Provide the (X, Y) coordinate of the cell's center where the given text is located.  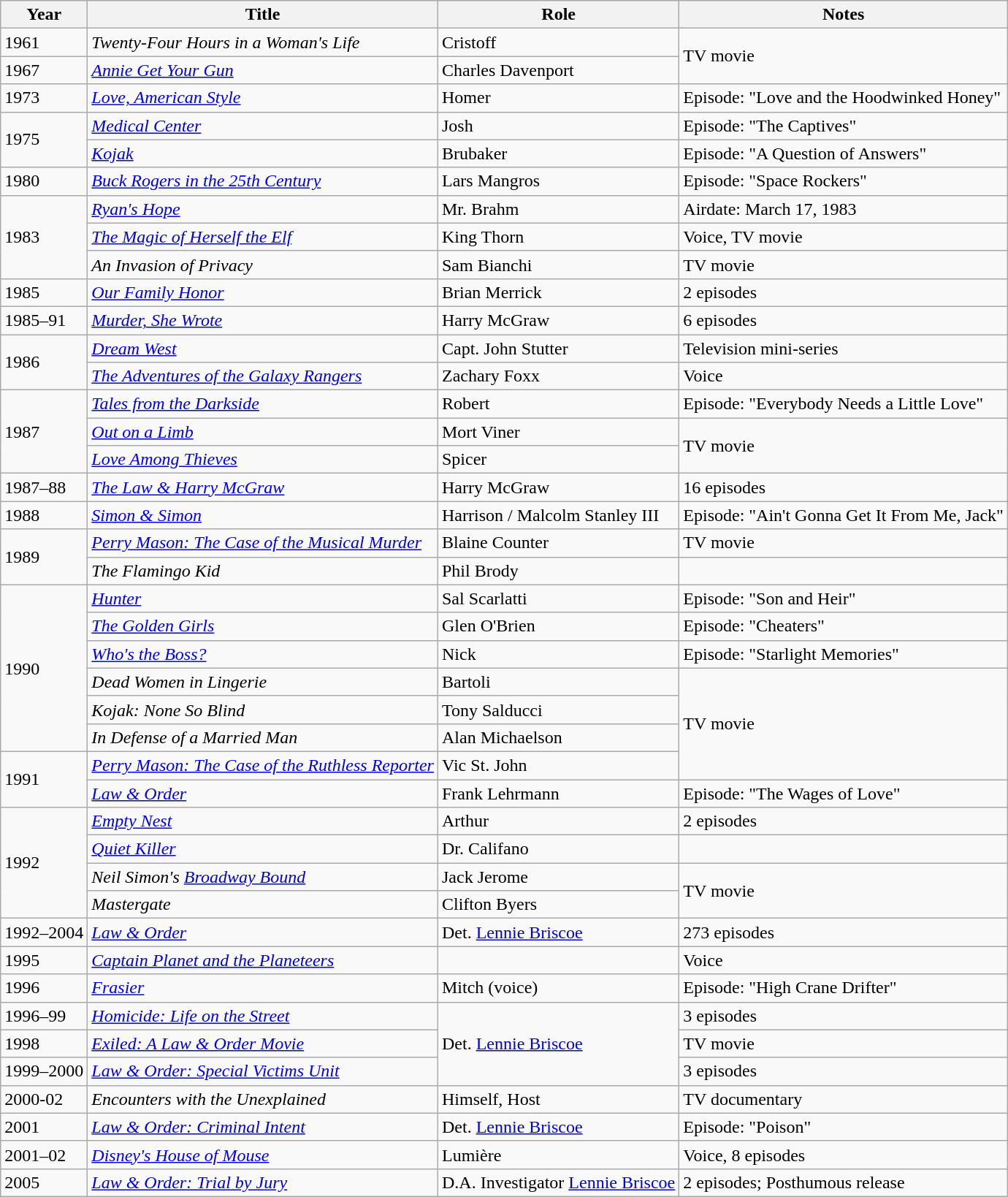
The Law & Harry McGraw (263, 487)
Frasier (263, 988)
Robert (558, 404)
An Invasion of Privacy (263, 265)
Episode: "Poison" (844, 1127)
1986 (44, 362)
Dead Women in Lingerie (263, 682)
Brian Merrick (558, 292)
Episode: "A Question of Answers" (844, 153)
Encounters with the Unexplained (263, 1099)
Episode: "The Captives" (844, 126)
Mr. Brahm (558, 209)
Capt. John Stutter (558, 349)
Episode: "Starlight Memories" (844, 654)
Television mini-series (844, 349)
Tales from the Darkside (263, 404)
Himself, Host (558, 1099)
1989 (44, 557)
1990 (44, 668)
Lars Mangros (558, 181)
Kojak (263, 153)
Arthur (558, 821)
Sam Bianchi (558, 265)
Captain Planet and the Planeteers (263, 960)
Year (44, 15)
2001 (44, 1127)
Frank Lehrmann (558, 793)
1975 (44, 140)
Neil Simon's Broadway Bound (263, 877)
Law & Order: Criminal Intent (263, 1127)
Simon & Simon (263, 515)
Tony Salducci (558, 710)
Episode: "Space Rockers" (844, 181)
Homer (558, 98)
In Defense of a Married Man (263, 737)
1967 (44, 70)
The Flamingo Kid (263, 571)
1995 (44, 960)
273 episodes (844, 932)
Mort Viner (558, 432)
Mastergate (263, 905)
Episode: "Son and Heir" (844, 598)
Lumière (558, 1155)
Dr. Califano (558, 849)
Law & Order: Special Victims Unit (263, 1071)
1999–2000 (44, 1071)
1987–88 (44, 487)
Harrison / Malcolm Stanley III (558, 515)
Dream West (263, 349)
Empty Nest (263, 821)
Law & Order: Trial by Jury (263, 1182)
2 episodes; Posthumous release (844, 1182)
Mitch (voice) (558, 988)
D.A. Investigator Lennie Briscoe (558, 1182)
Sal Scarlatti (558, 598)
The Adventures of the Galaxy Rangers (263, 376)
1961 (44, 42)
The Golden Girls (263, 626)
1991 (44, 779)
16 episodes (844, 487)
Blaine Counter (558, 543)
6 episodes (844, 320)
Bartoli (558, 682)
Zachary Foxx (558, 376)
Spicer (558, 460)
Homicide: Life on the Street (263, 1016)
Exiled: A Law & Order Movie (263, 1044)
1973 (44, 98)
Charles Davenport (558, 70)
The Magic of Herself the Elf (263, 237)
Medical Center (263, 126)
Buck Rogers in the 25th Century (263, 181)
Glen O'Brien (558, 626)
1996–99 (44, 1016)
1996 (44, 988)
Voice, 8 episodes (844, 1155)
Love, American Style (263, 98)
1992 (44, 863)
Episode: "The Wages of Love" (844, 793)
Role (558, 15)
Cristoff (558, 42)
Nick (558, 654)
Alan Michaelson (558, 737)
Hunter (263, 598)
Quiet Killer (263, 849)
1998 (44, 1044)
1985 (44, 292)
Episode: "Love and the Hoodwinked Honey" (844, 98)
1992–2004 (44, 932)
1983 (44, 237)
1987 (44, 432)
Episode: "Everybody Needs a Little Love" (844, 404)
Jack Jerome (558, 877)
Annie Get Your Gun (263, 70)
2000-02 (44, 1099)
Episode: "High Crane Drifter" (844, 988)
1985–91 (44, 320)
Title (263, 15)
Our Family Honor (263, 292)
Murder, She Wrote (263, 320)
Vic St. John (558, 765)
Love Among Thieves (263, 460)
1988 (44, 515)
Kojak: None So Blind (263, 710)
1980 (44, 181)
Episode: "Cheaters" (844, 626)
Notes (844, 15)
2001–02 (44, 1155)
Josh (558, 126)
Phil Brody (558, 571)
Out on a Limb (263, 432)
Perry Mason: The Case of the Musical Murder (263, 543)
Brubaker (558, 153)
2005 (44, 1182)
Perry Mason: The Case of the Ruthless Reporter (263, 765)
Airdate: March 17, 1983 (844, 209)
Ryan's Hope (263, 209)
King Thorn (558, 237)
Who's the Boss? (263, 654)
Disney's House of Mouse (263, 1155)
Clifton Byers (558, 905)
TV documentary (844, 1099)
Twenty-Four Hours in a Woman's Life (263, 42)
Episode: "Ain't Gonna Get It From Me, Jack" (844, 515)
Voice, TV movie (844, 237)
